Output the (X, Y) coordinate of the center of the cell containing the given text.  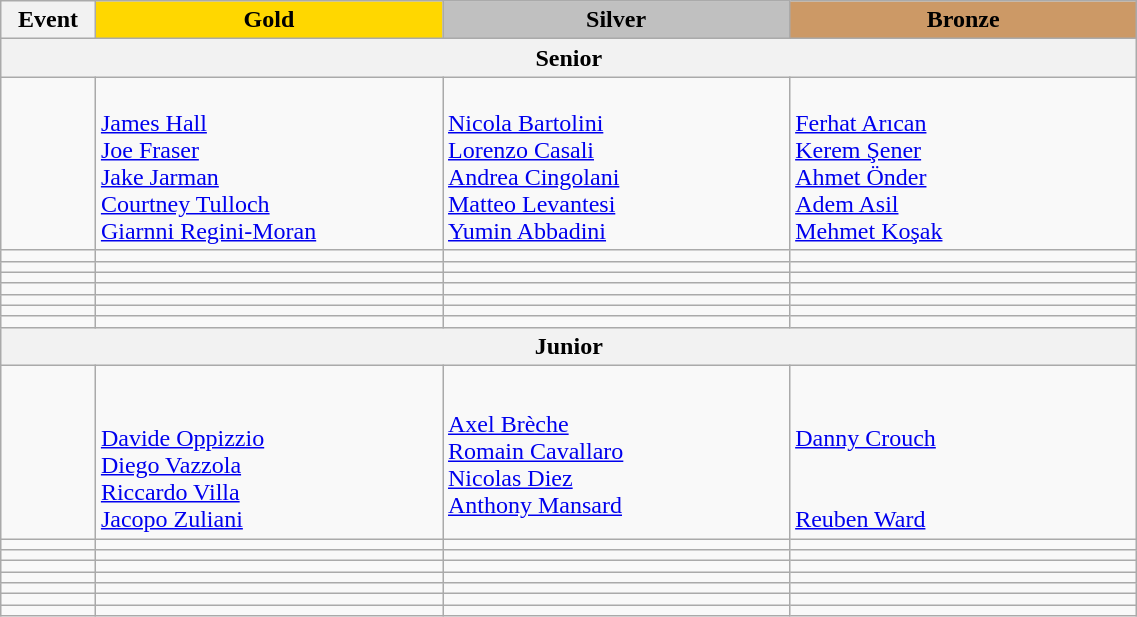
Nicola BartoliniLorenzo CasaliAndrea CingolaniMatteo LevantesiYumin Abbadini (616, 164)
Gold (268, 20)
Event (48, 20)
Danny CrouchReuben Ward (964, 452)
Davide OppizzioDiego VazzolaRiccardo VillaJacopo Zuliani (268, 452)
James HallJoe FraserJake JarmanCourtney TullochGiarnni Regini-Moran (268, 164)
Junior (569, 346)
Silver (616, 20)
Senior (569, 58)
Bronze (964, 20)
Axel BrècheRomain CavallaroNicolas DiezAnthony Mansard (616, 452)
Ferhat ArıcanKerem ŞenerAhmet ÖnderAdem AsilMehmet Koşak (964, 164)
